Find where the given text appears and provide that cell's center as [x, y] coordinate. 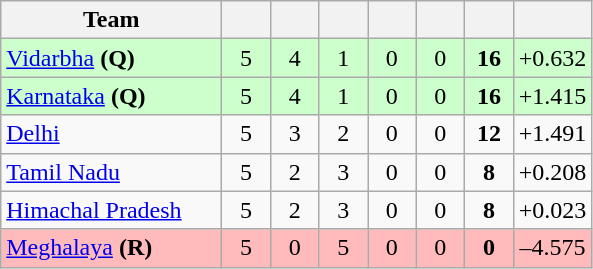
Karnataka (Q) [112, 96]
12 [490, 134]
Meghalaya (R) [112, 248]
Himachal Pradesh [112, 210]
+0.632 [552, 58]
+0.023 [552, 210]
Delhi [112, 134]
Vidarbha (Q) [112, 58]
–4.575 [552, 248]
+1.415 [552, 96]
+1.491 [552, 134]
Tamil Nadu [112, 172]
+0.208 [552, 172]
Team [112, 20]
